Determine the [X, Y] coordinate at the center of the cell enclosing the given text.  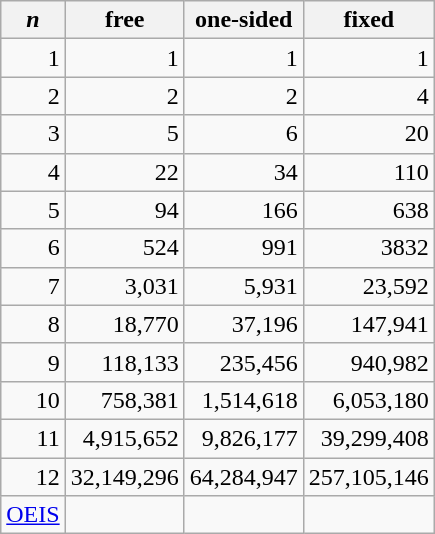
940,982 [368, 362]
12 [33, 477]
524 [124, 248]
9 [33, 362]
6,053,180 [368, 400]
166 [244, 210]
94 [124, 210]
10 [33, 400]
23,592 [368, 286]
11 [33, 438]
one-sided [244, 20]
118,133 [124, 362]
110 [368, 172]
8 [33, 324]
OEIS [33, 515]
257,105,146 [368, 477]
3,031 [124, 286]
64,284,947 [244, 477]
235,456 [244, 362]
3832 [368, 248]
758,381 [124, 400]
147,941 [368, 324]
fixed [368, 20]
n [33, 20]
34 [244, 172]
991 [244, 248]
18,770 [124, 324]
1,514,618 [244, 400]
5,931 [244, 286]
37,196 [244, 324]
3 [33, 134]
39,299,408 [368, 438]
32,149,296 [124, 477]
22 [124, 172]
638 [368, 210]
9,826,177 [244, 438]
4,915,652 [124, 438]
free [124, 20]
20 [368, 134]
7 [33, 286]
